Search for the cell housing the specified text and yield its (X, Y) center coordinate. 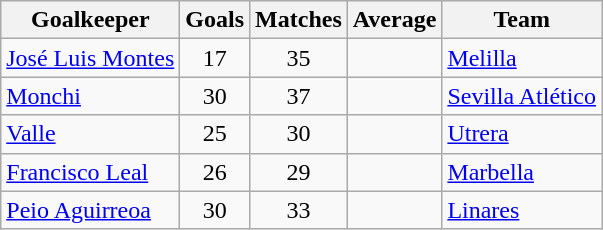
Average (394, 20)
Melilla (522, 58)
Valle (90, 134)
Sevilla Atlético (522, 96)
33 (299, 210)
Marbella (522, 172)
37 (299, 96)
Francisco Leal (90, 172)
17 (215, 58)
José Luis Montes (90, 58)
Peio Aguirreoa (90, 210)
35 (299, 58)
Team (522, 20)
Monchi (90, 96)
Utrera (522, 134)
Goalkeeper (90, 20)
25 (215, 134)
29 (299, 172)
26 (215, 172)
Linares (522, 210)
Goals (215, 20)
Matches (299, 20)
